Search for the cell housing the specified text and yield its [X, Y] center coordinate. 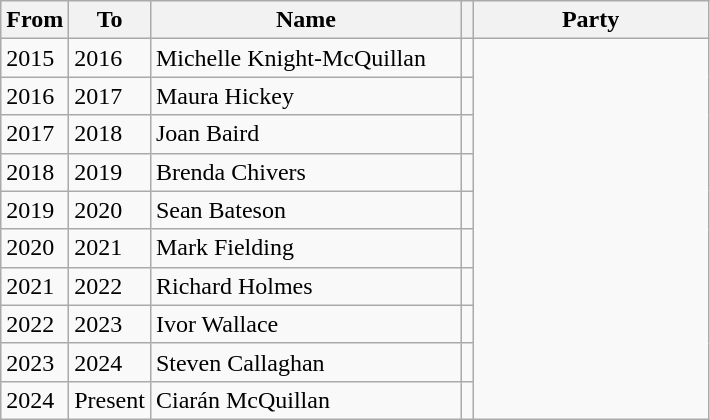
Mark Fielding [306, 248]
Maura Hickey [306, 96]
Ivor Wallace [306, 324]
Name [306, 20]
Party [591, 20]
Sean Bateson [306, 210]
Present [110, 400]
From [35, 20]
Richard Holmes [306, 286]
Michelle Knight-McQuillan [306, 58]
2015 [35, 58]
To [110, 20]
Steven Callaghan [306, 362]
Ciarán McQuillan [306, 400]
Brenda Chivers [306, 172]
Joan Baird [306, 134]
